Provide the [x, y] coordinate of the cell's center where the given text is located.  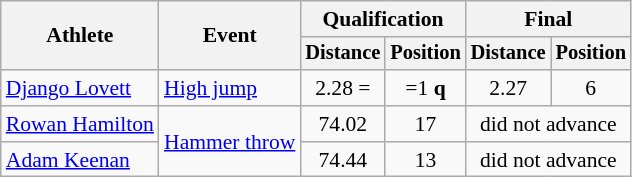
Athlete [80, 36]
Hammer throw [230, 142]
=1 q [425, 88]
did not advance [548, 124]
Rowan Hamilton [80, 124]
17 [425, 124]
6 [591, 88]
2.28 = [342, 88]
2.27 [508, 88]
Qualification [382, 19]
Event [230, 36]
74.02 [342, 124]
Final [548, 19]
High jump [230, 88]
Django Lovett [80, 88]
